Pinpoint the cell where the given text exists, returning its [X, Y] midpoint coordinate. 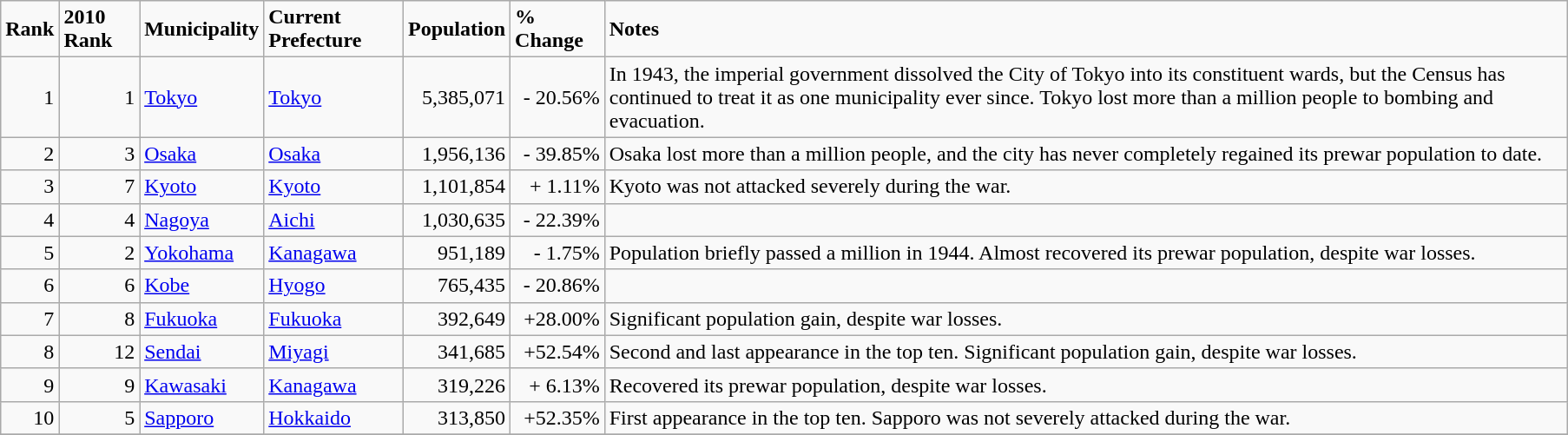
- 39.85% [557, 154]
Hokkaido [333, 418]
Yokohama [201, 253]
+28.00% [557, 319]
12 [99, 352]
10 [30, 418]
- 22.39% [557, 220]
+52.35% [557, 418]
+ 1.11% [557, 187]
951,189 [457, 253]
- 20.56% [557, 97]
Municipality [201, 30]
1,101,854 [457, 187]
Kyoto was not attacked severely during the war. [1085, 187]
First appearance in the top ten. Sapporo was not severely attacked during the war. [1085, 418]
+52.54% [557, 352]
Aichi [333, 220]
Rank [30, 30]
341,685 [457, 352]
Sapporo [201, 418]
Current Prefecture [333, 30]
Recovered its prewar population, despite war losses. [1085, 385]
Significant population gain, despite war losses. [1085, 319]
5,385,071 [457, 97]
Population [457, 30]
392,649 [457, 319]
Kawasaki [201, 385]
+ 6.13% [557, 385]
1,030,635 [457, 220]
- 20.86% [557, 286]
Nagoya [201, 220]
% Change [557, 30]
Kobe [201, 286]
Miyagi [333, 352]
Hyogo [333, 286]
- 1.75% [557, 253]
Second and last appearance in the top ten. Significant population gain, despite war losses. [1085, 352]
Population briefly passed a million in 1944. Almost recovered its prewar population, despite war losses. [1085, 253]
Sendai [201, 352]
2010 Rank [99, 30]
Notes [1085, 30]
319,226 [457, 385]
Osaka lost more than a million people, and the city has never completely regained its prewar population to date. [1085, 154]
313,850 [457, 418]
765,435 [457, 286]
1,956,136 [457, 154]
